Determine the (X, Y) coordinate at the center of the cell enclosing the given text.  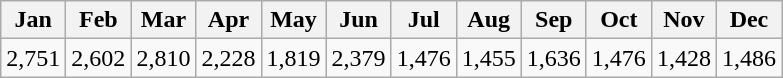
1,636 (554, 58)
1,455 (488, 58)
1,486 (748, 58)
2,379 (358, 58)
Apr (228, 20)
1,428 (684, 58)
Nov (684, 20)
May (294, 20)
2,751 (34, 58)
1,819 (294, 58)
Sep (554, 20)
Jan (34, 20)
Dec (748, 20)
2,602 (98, 58)
Jun (358, 20)
Feb (98, 20)
2,810 (164, 58)
Aug (488, 20)
2,228 (228, 58)
Jul (424, 20)
Mar (164, 20)
Oct (618, 20)
